Return (x, y) of the center of cell containing provided text 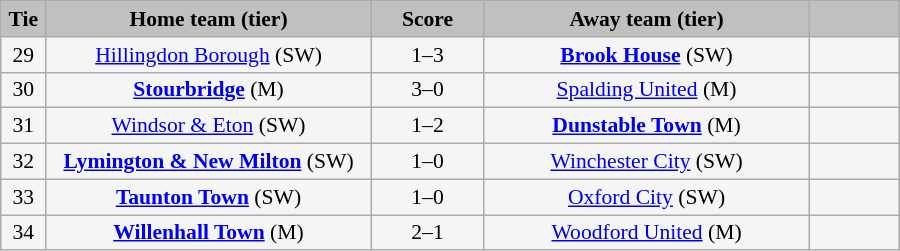
Windsor & Eton (SW) (209, 126)
Oxford City (SW) (647, 197)
33 (24, 197)
Brook House (SW) (647, 55)
Away team (tier) (647, 19)
30 (24, 90)
Spalding United (M) (647, 90)
Taunton Town (SW) (209, 197)
Hillingdon Borough (SW) (209, 55)
Woodford United (M) (647, 233)
Tie (24, 19)
29 (24, 55)
Stourbridge (M) (209, 90)
1–2 (427, 126)
Lymington & New Milton (SW) (209, 162)
Dunstable Town (M) (647, 126)
31 (24, 126)
Home team (tier) (209, 19)
1–3 (427, 55)
32 (24, 162)
3–0 (427, 90)
Willenhall Town (M) (209, 233)
34 (24, 233)
Winchester City (SW) (647, 162)
2–1 (427, 233)
Score (427, 19)
